Pinpoint the cell where the given text exists, returning its (X, Y) midpoint coordinate. 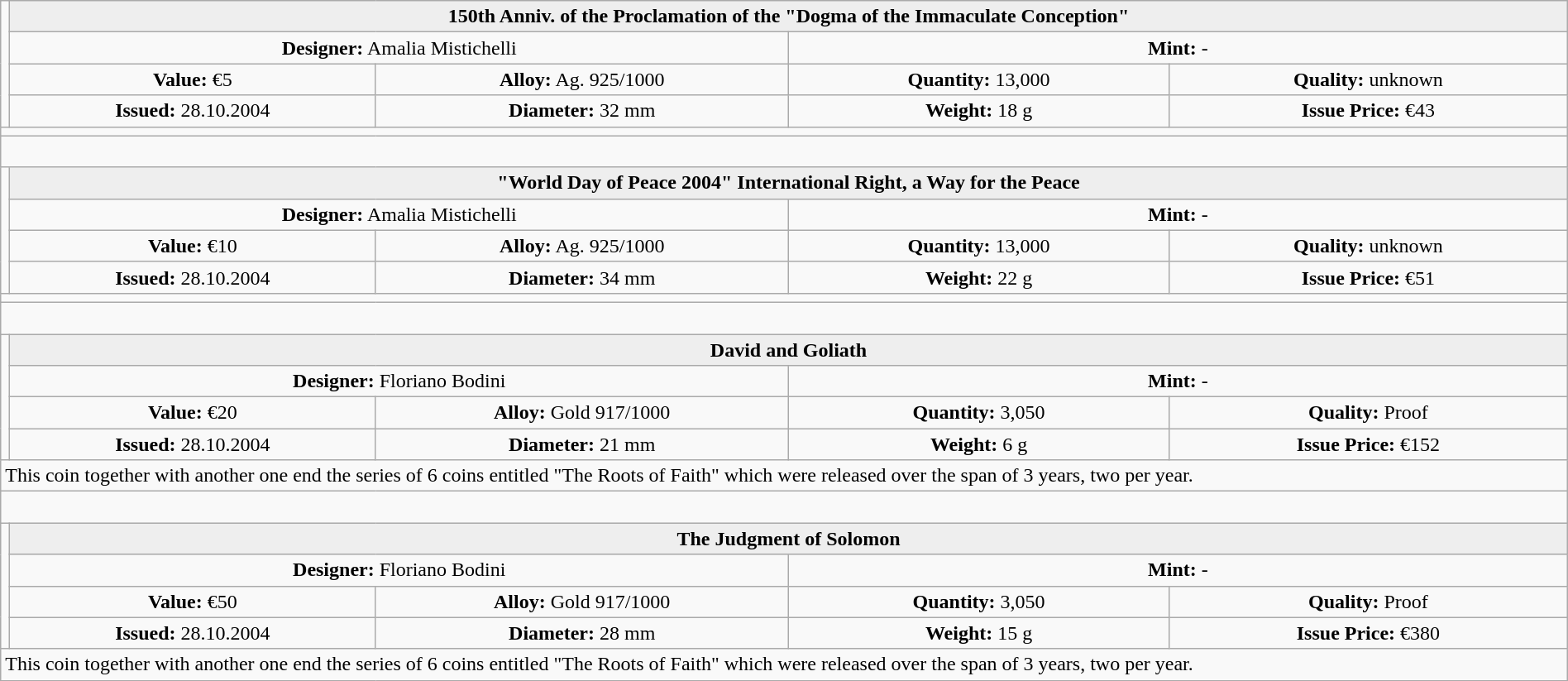
Value: €50 (193, 602)
150th Anniv. of the Proclamation of the "Dogma of the Immaculate Conception" (789, 17)
Diameter: 21 mm (582, 444)
Diameter: 32 mm (582, 111)
Issue Price: €43 (1369, 111)
Weight: 22 g (979, 277)
Issue Price: €152 (1369, 444)
Weight: 6 g (979, 444)
Diameter: 28 mm (582, 633)
Issue Price: €380 (1369, 633)
Value: €10 (193, 246)
Diameter: 34 mm (582, 277)
Issue Price: €51 (1369, 277)
Weight: 18 g (979, 111)
The Judgment of Solomon (789, 539)
Value: €5 (193, 79)
Value: €20 (193, 413)
"World Day of Peace 2004" International Right, a Way for the Peace (789, 183)
David and Goliath (789, 350)
Weight: 15 g (979, 633)
